Identify which cell holds the provided text, then report its (x, y) central coordinate. 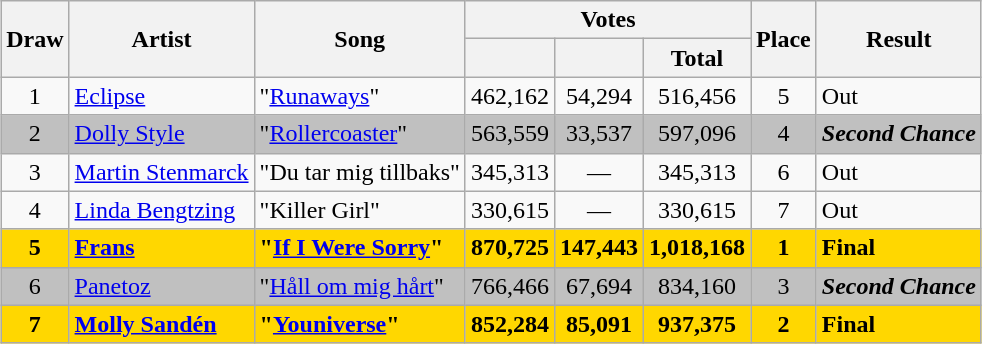
Molly Sandén (162, 324)
937,375 (698, 324)
516,456 (698, 96)
870,725 (510, 248)
"Runaways" (360, 96)
Total (698, 58)
"Håll om mig hårt" (360, 286)
147,443 (598, 248)
Eclipse (162, 96)
834,160 (698, 286)
85,091 (598, 324)
462,162 (510, 96)
Frans (162, 248)
563,559 (510, 134)
Place (784, 39)
"Killer Girl" (360, 210)
Votes (608, 20)
Linda Bengtzing (162, 210)
54,294 (598, 96)
Dolly Style (162, 134)
"If I Were Sorry" (360, 248)
67,694 (598, 286)
1,018,168 (698, 248)
"Youniverse" (360, 324)
597,096 (698, 134)
Artist (162, 39)
Song (360, 39)
766,466 (510, 286)
"Du tar mig tillbaks" (360, 172)
Draw (35, 39)
Result (898, 39)
33,537 (598, 134)
"Rollercoaster" (360, 134)
852,284 (510, 324)
Panetoz (162, 286)
Martin Stenmarck (162, 172)
